Extract the [x, y] coordinate from the center of the cell holding the provided text.  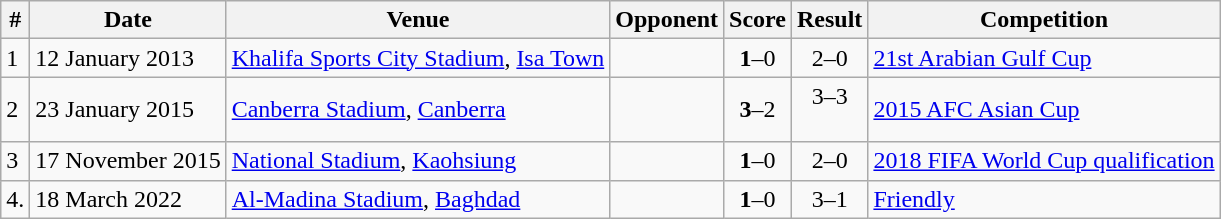
Venue [418, 20]
Al-Madina Stadium, Baghdad [418, 199]
4. [16, 199]
21st Arabian Gulf Cup [1044, 58]
2015 AFC Asian Cup [1044, 110]
18 March 2022 [128, 199]
3 [16, 161]
Competition [1044, 20]
Date [128, 20]
3–1 [829, 199]
17 November 2015 [128, 161]
1 [16, 58]
3–3 [829, 110]
2 [16, 110]
Canberra Stadium, Canberra [418, 110]
23 January 2015 [128, 110]
3–2 [758, 110]
12 January 2013 [128, 58]
Score [758, 20]
# [16, 20]
Friendly [1044, 199]
Result [829, 20]
2018 FIFA World Cup qualification [1044, 161]
National Stadium, Kaohsiung [418, 161]
Khalifa Sports City Stadium, Isa Town [418, 58]
Opponent [667, 20]
